Pinpoint the cell where the given text exists, returning its (X, Y) midpoint coordinate. 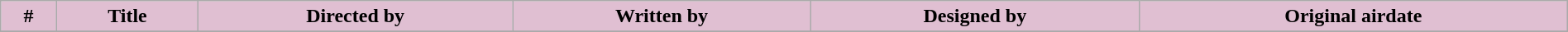
Title (127, 16)
Directed by (356, 16)
Original airdate (1353, 16)
Written by (662, 16)
Designed by (974, 16)
# (28, 16)
